Locate the cell with the specified text and output its (X, Y) center coordinate. 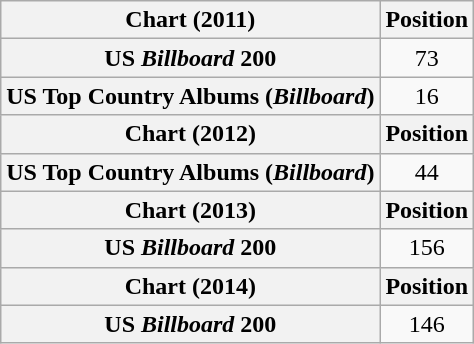
146 (427, 324)
73 (427, 58)
156 (427, 248)
Chart (2014) (190, 286)
Chart (2013) (190, 210)
44 (427, 172)
16 (427, 96)
Chart (2011) (190, 20)
Chart (2012) (190, 134)
